Extract the (X, Y) coordinate from the center of the cell holding the provided text.  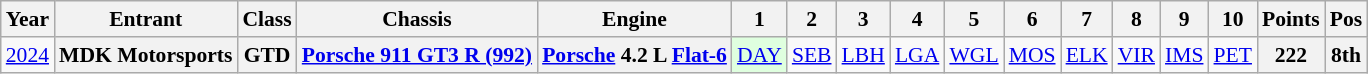
Porsche 911 GT3 R (992) (417, 55)
5 (974, 19)
PET (1234, 55)
3 (864, 19)
WGL (974, 55)
IMS (1184, 55)
LBH (864, 55)
8 (1136, 19)
GTD (266, 55)
1 (760, 19)
Porsche 4.2 L Flat-6 (634, 55)
Class (266, 19)
MOS (1032, 55)
Year (28, 19)
Engine (634, 19)
4 (917, 19)
8th (1346, 55)
6 (1032, 19)
VIR (1136, 55)
Pos (1346, 19)
10 (1234, 19)
Chassis (417, 19)
2 (812, 19)
MDK Motorsports (146, 55)
7 (1087, 19)
ELK (1087, 55)
DAY (760, 55)
2024 (28, 55)
222 (1291, 55)
Points (1291, 19)
LGA (917, 55)
Entrant (146, 19)
SEB (812, 55)
9 (1184, 19)
